Capture the cell that displays the provided text and extract its (x, y) central coordinate. 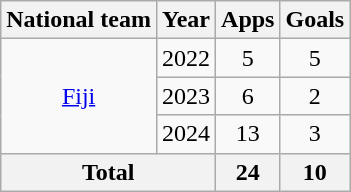
Year (186, 20)
2022 (186, 58)
2023 (186, 96)
3 (315, 134)
Fiji (79, 96)
Total (108, 172)
10 (315, 172)
Goals (315, 20)
13 (248, 134)
6 (248, 96)
2024 (186, 134)
24 (248, 172)
2 (315, 96)
National team (79, 20)
Apps (248, 20)
